Locate the cell with the specified text and output its [X, Y] center coordinate. 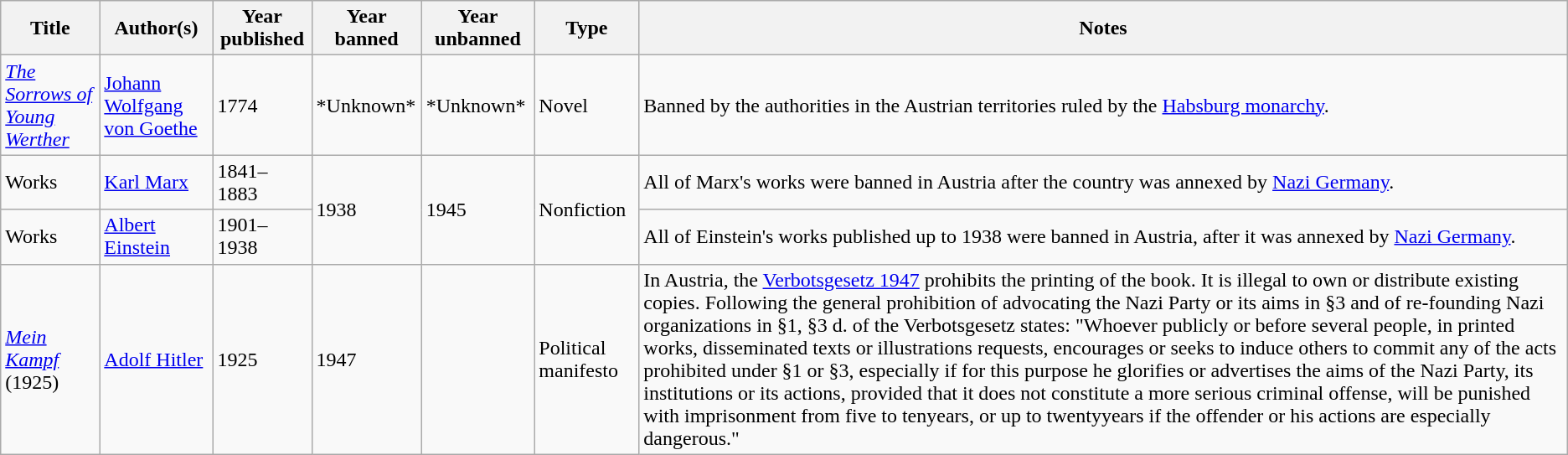
1774 [262, 106]
1925 [262, 359]
1938 [367, 209]
Year unbanned [477, 28]
Political manifesto [586, 359]
Nonfiction [586, 209]
Banned by the authorities in the Austrian territories ruled by the Habsburg monarchy. [1103, 106]
Year banned [367, 28]
Author(s) [156, 28]
1947 [367, 359]
Novel [586, 106]
Johann Wolfgang von Goethe [156, 106]
Albert Einstein [156, 236]
Type [586, 28]
All of Marx's works were banned in Austria after the country was annexed by Nazi Germany. [1103, 183]
Karl Marx [156, 183]
Year published [262, 28]
1841–1883 [262, 183]
Adolf Hitler [156, 359]
Mein Kampf (1925) [50, 359]
The Sorrows of Young Werther [50, 106]
Notes [1103, 28]
1901–1938 [262, 236]
1945 [477, 209]
Title [50, 28]
All of Einstein's works published up to 1938 were banned in Austria, after it was annexed by Nazi Germany. [1103, 236]
